Return the [X, Y] coordinate for the center point of the cell that contains the specified text.  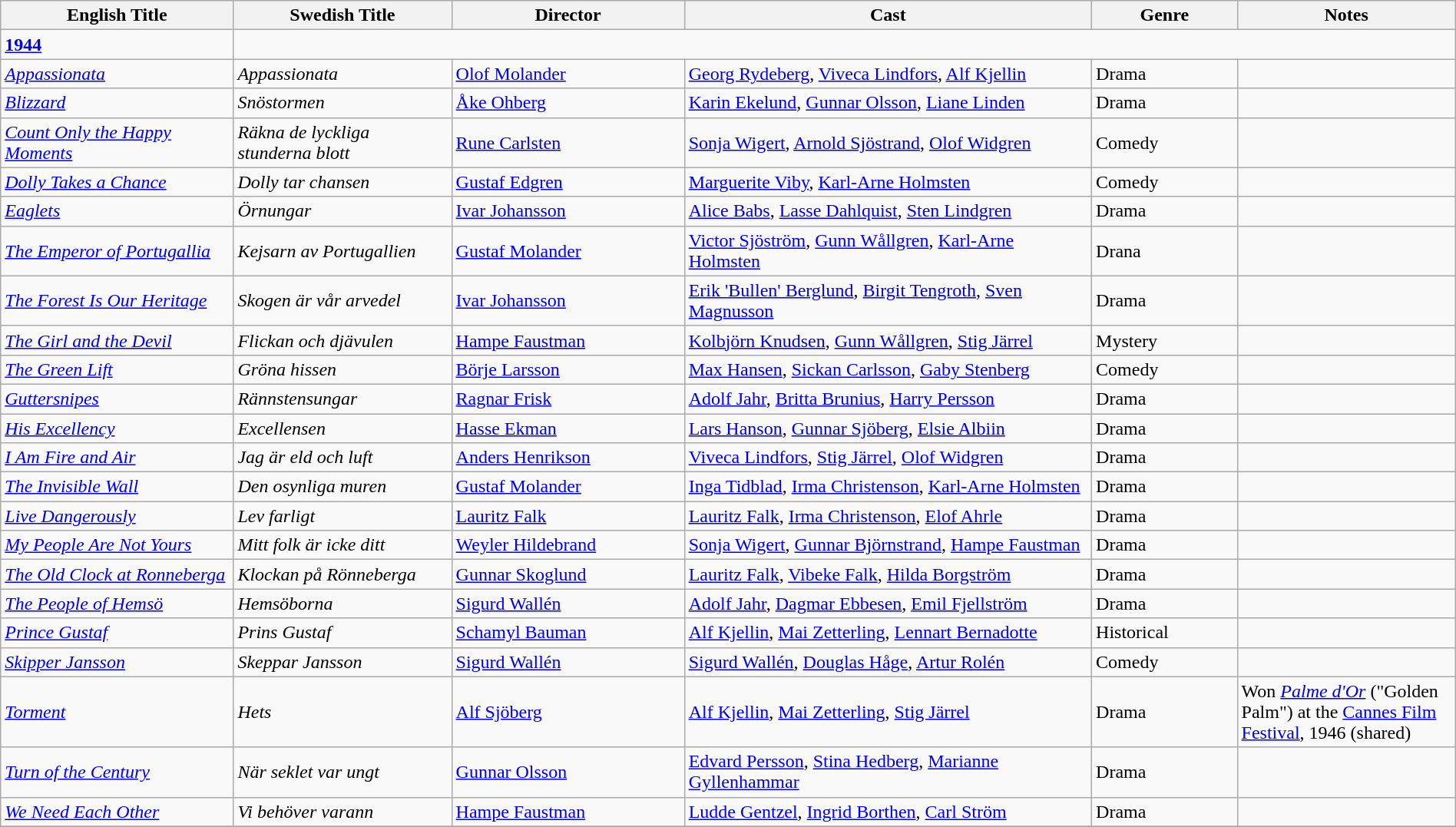
The Girl and the Devil [117, 340]
Lauritz Falk, Irma Christenson, Elof Ahrle [888, 516]
Flickan och djävulen [342, 340]
Karin Ekelund, Gunnar Olsson, Liane Linden [888, 103]
We Need Each Other [117, 812]
Victor Sjöström, Gunn Wållgren, Karl-Arne Holmsten [888, 250]
Hemsöborna [342, 604]
The Emperor of Portugallia [117, 250]
Weyler Hildebrand [568, 545]
The Invisible Wall [117, 487]
Viveca Lindfors, Stig Järrel, Olof Widgren [888, 458]
Gunnar Olsson [568, 772]
Klockan på Rönneberga [342, 574]
Adolf Jahr, Dagmar Ebbesen, Emil Fjellström [888, 604]
Erik 'Bullen' Berglund, Birgit Tengroth, Sven Magnusson [888, 301]
Lars Hanson, Gunnar Sjöberg, Elsie Albiin [888, 428]
1944 [117, 45]
Mystery [1164, 340]
Dolly tar chansen [342, 182]
Turn of the Century [117, 772]
Räkna de lyckliga stunderna blott [342, 143]
Kolbjörn Knudsen, Gunn Wållgren, Stig Järrel [888, 340]
English Title [117, 15]
Edvard Persson, Stina Hedberg, Marianne Gyllenhammar [888, 772]
Excellensen [342, 428]
Adolf Jahr, Britta Brunius, Harry Persson [888, 399]
Lauritz Falk [568, 516]
Olof Molander [568, 74]
Cast [888, 15]
Alf Kjellin, Mai Zetterling, Stig Järrel [888, 712]
Marguerite Viby, Karl-Arne Holmsten [888, 182]
Skipper Jansson [117, 662]
Guttersnipes [117, 399]
Alice Babs, Lasse Dahlquist, Sten Lindgren [888, 211]
Lauritz Falk, Vibeke Falk, Hilda Borgström [888, 574]
Max Hansen, Sickan Carlsson, Gaby Stenberg [888, 369]
Notes [1346, 15]
Ludde Gentzel, Ingrid Borthen, Carl Ström [888, 812]
Rännstensungar [342, 399]
Count Only the Happy Moments [117, 143]
Eaglets [117, 211]
The Green Lift [117, 369]
I Am Fire and Air [117, 458]
Schamyl Bauman [568, 633]
The Forest Is Our Heritage [117, 301]
Anders Henrikson [568, 458]
Blizzard [117, 103]
Inga Tidblad, Irma Christenson, Karl-Arne Holmsten [888, 487]
Genre [1164, 15]
Live Dangerously [117, 516]
The People of Hemsö [117, 604]
Director [568, 15]
His Excellency [117, 428]
Börje Larsson [568, 369]
The Old Clock at Ronneberga [117, 574]
Georg Rydeberg, Viveca Lindfors, Alf Kjellin [888, 74]
Skogen är vår arvedel [342, 301]
Torment [117, 712]
Vi behöver varann [342, 812]
Alf Sjöberg [568, 712]
Historical [1164, 633]
Gustaf Edgren [568, 182]
Rune Carlsten [568, 143]
Won Palme d'Or ("Golden Palm") at the Cannes Film Festival, 1946 (shared) [1346, 712]
Örnungar [342, 211]
Lev farligt [342, 516]
Alf Kjellin, Mai Zetterling, Lennart Bernadotte [888, 633]
Gunnar Skoglund [568, 574]
Hets [342, 712]
Hasse Ekman [568, 428]
Swedish Title [342, 15]
Sonja Wigert, Gunnar Björnstrand, Hampe Faustman [888, 545]
Prince Gustaf [117, 633]
När seklet var ungt [342, 772]
Drana [1164, 250]
Dolly Takes a Chance [117, 182]
Jag är eld och luft [342, 458]
Ragnar Frisk [568, 399]
Sigurd Wallén, Douglas Håge, Artur Rolén [888, 662]
Snöstormen [342, 103]
Skeppar Jansson [342, 662]
Den osynliga muren [342, 487]
Kejsarn av Portugallien [342, 250]
Gröna hissen [342, 369]
My People Are Not Yours [117, 545]
Sonja Wigert, Arnold Sjöstrand, Olof Widgren [888, 143]
Åke Ohberg [568, 103]
Mitt folk är icke ditt [342, 545]
Prins Gustaf [342, 633]
